Capture the cell that displays the provided text and extract its [x, y] central coordinate. 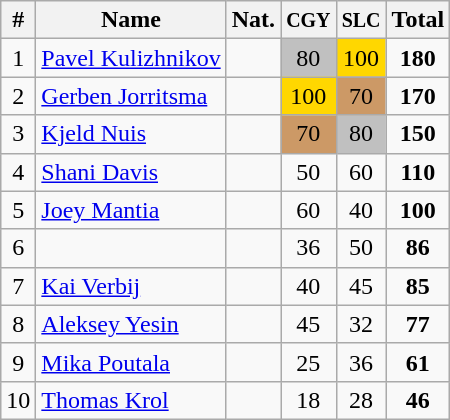
86 [418, 248]
Thomas Krol [131, 400]
170 [418, 96]
61 [418, 362]
Name [131, 20]
Joey Mantia [131, 210]
3 [18, 134]
Aleksey Yesin [131, 324]
CGY [309, 20]
2 [18, 96]
Kai Verbij [131, 286]
Kjeld Nuis [131, 134]
10 [18, 400]
150 [418, 134]
4 [18, 172]
SLC [361, 20]
Shani Davis [131, 172]
Gerben Jorritsma [131, 96]
77 [418, 324]
32 [361, 324]
9 [18, 362]
7 [18, 286]
Mika Poutala [131, 362]
Total [418, 20]
Nat. [253, 20]
46 [418, 400]
8 [18, 324]
180 [418, 58]
1 [18, 58]
5 [18, 210]
Pavel Kulizhnikov [131, 58]
6 [18, 248]
18 [309, 400]
# [18, 20]
25 [309, 362]
28 [361, 400]
110 [418, 172]
85 [418, 286]
